Capture the cell that displays the provided text and extract its (x, y) central coordinate. 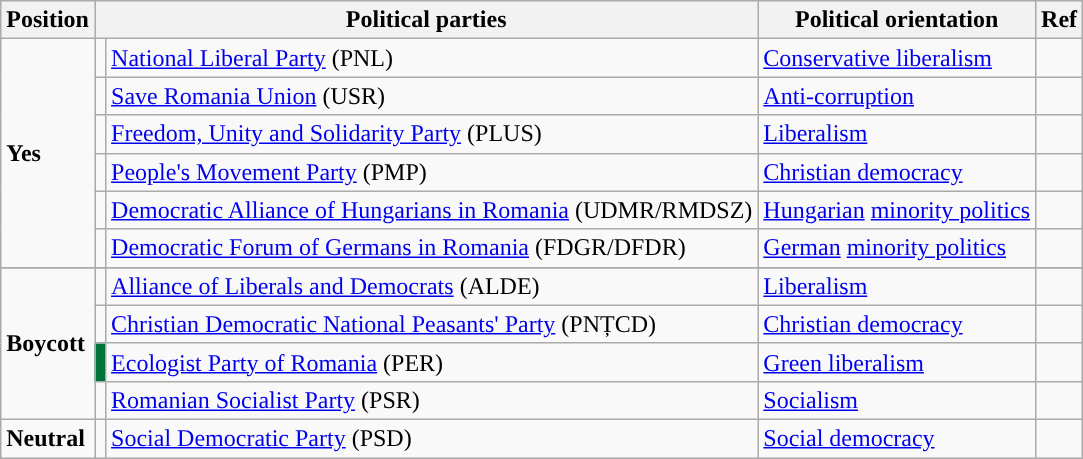
Ref (1060, 20)
Political orientation (897, 20)
Democratic Alliance of Hungarians in Romania (UDMR/RMDSZ) (432, 210)
Conservative liberalism (897, 58)
Ecologist Party of Romania (PER) (432, 362)
Christian Democratic National Peasants' Party (PNȚCD) (432, 324)
Green liberalism (897, 362)
Save Romania Union (USR) (432, 96)
Democratic Forum of Germans in Romania (FDGR/DFDR) (432, 248)
Romanian Socialist Party (PSR) (432, 400)
Yes (48, 153)
Neutral (48, 438)
Alliance of Liberals and Democrats (ALDE) (432, 286)
Anti-corruption (897, 96)
German minority politics (897, 248)
Hungarian minority politics (897, 210)
Freedom, Unity and Solidarity Party (PLUS) (432, 134)
National Liberal Party (PNL) (432, 58)
Social democracy (897, 438)
Social Democratic Party (PSD) (432, 438)
People's Movement Party (PMP) (432, 172)
Position (48, 20)
Political parties (426, 20)
Socialism (897, 400)
Boycott (48, 343)
